Output the (X, Y) coordinate of the center of the cell containing the given text.  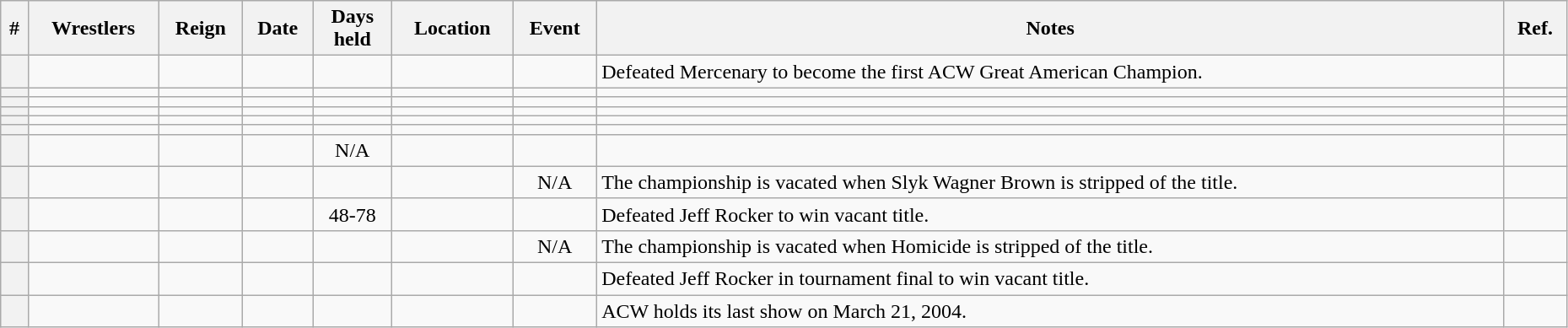
The championship is vacated when Slyk Wagner Brown is stripped of the title. (1051, 182)
48-78 (353, 214)
Daysheld (353, 29)
The championship is vacated when Homicide is stripped of the title. (1051, 246)
Event (555, 29)
Date (278, 29)
Defeated Jeff Rocker in tournament final to win vacant title. (1051, 278)
Wrestlers (93, 29)
Notes (1051, 29)
Ref. (1535, 29)
Location (452, 29)
Defeated Mercenary to become the first ACW Great American Champion. (1051, 72)
Reign (201, 29)
# (14, 29)
ACW holds its last show on March 21, 2004. (1051, 311)
Defeated Jeff Rocker to win vacant title. (1051, 214)
